Find where the given text appears and provide that cell's center as [x, y] coordinate. 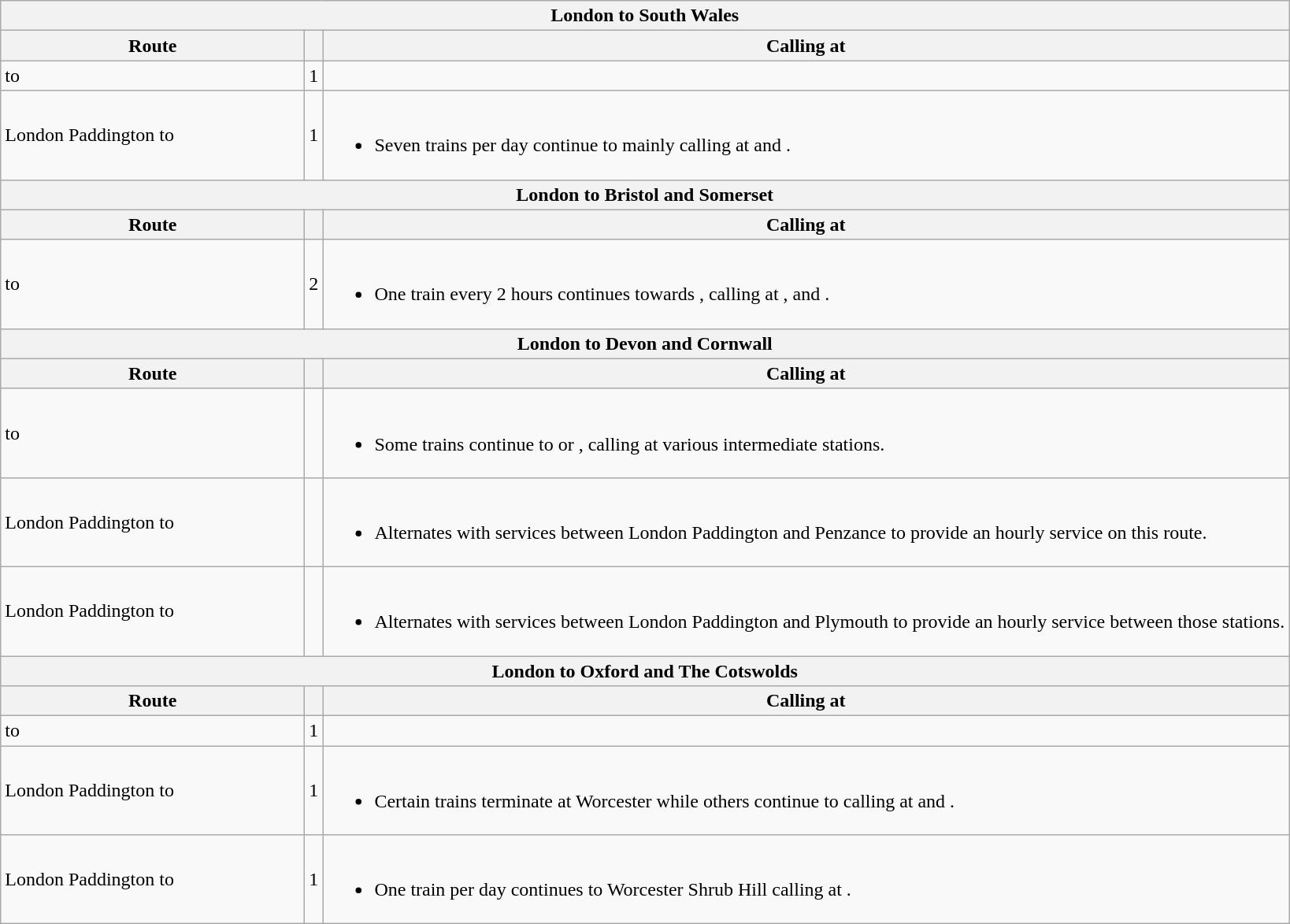
One train per day continues to Worcester Shrub Hill calling at . [806, 879]
London to South Wales [645, 16]
London to Bristol and Somerset [645, 195]
London to Devon and Cornwall [645, 343]
Some trains continue to or , calling at various intermediate stations. [806, 433]
2 [313, 284]
Alternates with services between London Paddington and Plymouth to provide an hourly service between those stations. [806, 611]
One train every 2 hours continues towards , calling at , and . [806, 284]
Seven trains per day continue to mainly calling at and . [806, 135]
Certain trains terminate at Worcester while others continue to calling at and . [806, 791]
Alternates with services between London Paddington and Penzance to provide an hourly service on this route. [806, 521]
London to Oxford and The Cotswolds [645, 670]
